Return [X, Y] of the center of cell containing provided text 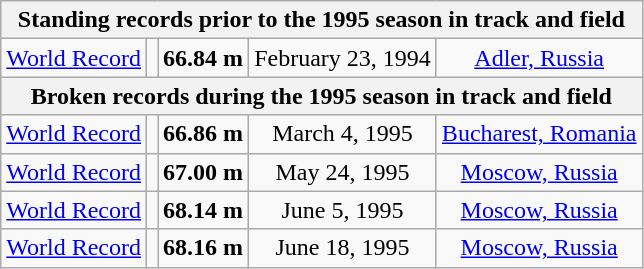
March 4, 1995 [343, 134]
68.16 m [204, 248]
66.86 m [204, 134]
February 23, 1994 [343, 58]
66.84 m [204, 58]
Standing records prior to the 1995 season in track and field [322, 20]
68.14 m [204, 210]
Broken records during the 1995 season in track and field [322, 96]
June 18, 1995 [343, 248]
May 24, 1995 [343, 172]
Adler, Russia [539, 58]
June 5, 1995 [343, 210]
Bucharest, Romania [539, 134]
67.00 m [204, 172]
